Provide the (x, y) coordinate of the cell's center where the given text is located.  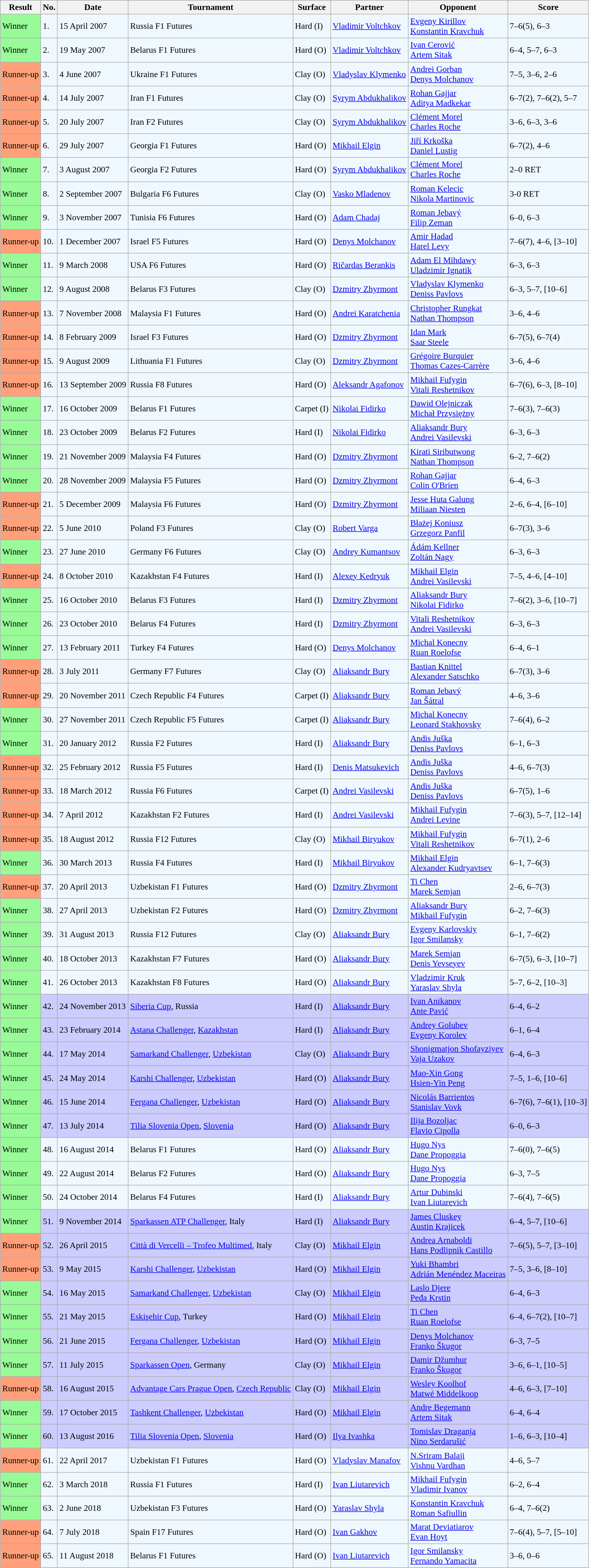
Andrey Golubev Evgeny Korolev (458, 1030)
28. (49, 671)
Laslo Djere Peđa Krstin (458, 1293)
7. (49, 170)
6–4, 5–7, [10–6] (548, 1221)
Uzbekistan F3 Futures (210, 1507)
Georgia F1 Futures (210, 145)
Bulgaria F6 Futures (210, 193)
1–6, 6–3, [10–4] (548, 1436)
20 November 2011 (93, 695)
16 October 2009 (93, 409)
6–2, 6–4 (548, 1484)
7–6(7), 4–6, [3–10] (548, 241)
25. (49, 600)
40. (49, 959)
Robert Varga (370, 528)
2 September 2007 (93, 193)
18. (49, 432)
Ukraine F1 Futures (210, 74)
Israel F5 Futures (210, 241)
7–6(5), 6–3 (548, 26)
33. (49, 791)
25 February 2012 (93, 767)
7–6(4), 5–7, [5–10] (548, 1532)
Aliaksandr Bury Mikhail Fufygin (458, 911)
34. (49, 815)
53. (49, 1269)
6–7(6), 6–3, [8–10] (548, 384)
Vladzimir Kruk Yaraslav Shyla (458, 982)
27 April 2013 (93, 911)
16 May 2015 (93, 1293)
6–4, 6–7(2), [10–7] (548, 1316)
4–6, 6–7(3) (548, 767)
14. (49, 336)
Malaysia F1 Futures (210, 313)
62. (49, 1484)
37. (49, 886)
12. (49, 289)
52. (49, 1245)
4 June 2007 (93, 74)
16 October 2010 (93, 600)
Aliaksandr Bury Andrei Vasilevski (458, 432)
Poland F3 Futures (210, 528)
2–6, 6–7(3) (548, 886)
21 May 2015 (93, 1316)
Konstantin Kravchuk Roman Safiullin (458, 1507)
5 June 2010 (93, 528)
13 February 2011 (93, 647)
Andre Begemann Artem Sitak (458, 1412)
Eskişehir Cup, Turkey (210, 1316)
Czech Republic F4 Futures (210, 695)
Roman Kelecic Nikola Martinovic (458, 193)
7–6(4), 6–2 (548, 719)
24 October 2014 (93, 1197)
Ričardas Berankis (370, 265)
Mikhail Fufygin Vladimir Ivanov (458, 1484)
5 December 2009 (93, 504)
Grégoire Burquier Thomas Cazes-Carrère (458, 361)
22 April 2017 (93, 1460)
18 October 2013 (93, 959)
18 August 2012 (93, 839)
Rohan Gajjar Aditya Madkekar (458, 97)
3–6, 0–6 (548, 1555)
7–6(5), 5–7, [3–10] (548, 1245)
Shonigmatjon Shofayziyev Vaja Uzakov (458, 1054)
11 August 2018 (93, 1555)
31. (49, 743)
60. (49, 1436)
Russia F5 Futures (210, 767)
4–6, 5–7 (548, 1460)
Nicolás Barrientos Stanislav Vovk (458, 1102)
Jiří Krkoška Daniel Lustig (458, 145)
6–4, 7–6(2) (548, 1507)
USA F6 Futures (210, 265)
21 November 2009 (93, 456)
N.Sriram Balaji Vishnu Vardhan (458, 1460)
23 October 2009 (93, 432)
27 June 2010 (93, 552)
3 March 2018 (93, 1484)
Vladyslav Klymenko (370, 74)
31 August 2013 (93, 934)
6–4, 6–2 (548, 1006)
6–1, 7–6(3) (548, 863)
Ilija Bozoljac Flavio Cipolla (458, 1125)
16. (49, 384)
Kirati Siributwong Nathan Thompson (458, 456)
4–6, 6–3, [7–10] (548, 1389)
14 July 2007 (93, 97)
Andrei Gorban Denys Molchanov (458, 74)
54. (49, 1293)
23 October 2010 (93, 624)
20. (49, 480)
Uzbekistan F2 Futures (210, 911)
Kazakhstan F8 Futures (210, 982)
Michal Konecny Leonard Stakhovsky (458, 719)
Rohan Gajjar Colin O'Brien (458, 480)
6–1, 6–4 (548, 1030)
Artur Dubinski Ivan Liutarevich (458, 1197)
Russia F8 Futures (210, 384)
Result (21, 7)
7 April 2012 (93, 815)
Opponent (458, 7)
3 August 2007 (93, 170)
Russia F4 Futures (210, 863)
Ádám Kellner Zoltán Nagy (458, 552)
Michal Konecny Ruan Roelofse (458, 647)
6–7(2), 7–6(2), 5–7 (548, 97)
Advantage Cars Prague Open, Czech Republic (210, 1389)
36. (49, 863)
Andrei Karatchenia (370, 313)
26 October 2013 (93, 982)
Alexey Kedryuk (370, 576)
Roman Jebavý Jan Šátral (458, 695)
Wesley Koolhof Matwé Middelkoop (458, 1389)
Mao-Xin Gong Hsien-Yin Peng (458, 1077)
Sparkassen Open, Germany (210, 1364)
Aleksandr Agafonov (370, 384)
20 April 2013 (93, 886)
23 February 2014 (93, 1030)
6–7(1), 2–6 (548, 839)
22. (49, 528)
30 March 2013 (93, 863)
49. (49, 1173)
47. (49, 1125)
30. (49, 719)
Adam Chadaj (370, 217)
6–7(5), 6–7(4) (548, 336)
6–1, 6–3 (548, 743)
6–2, 7–6(2) (548, 456)
2–0 RET (548, 170)
8. (49, 193)
Kazakhstan F7 Futures (210, 959)
13 September 2009 (93, 384)
Kazakhstan F4 Futures (210, 576)
Evgeny Karlovskiy Igor Smilansky (458, 934)
46. (49, 1102)
10. (49, 241)
32. (49, 767)
Tomislav Draganja Nino Serdarušić (458, 1436)
64. (49, 1532)
13 July 2014 (93, 1125)
44. (49, 1054)
7 July 2018 (93, 1532)
56. (49, 1341)
8 February 2009 (93, 336)
11 July 2015 (93, 1364)
6–2, 7–6(3) (548, 911)
Score (548, 7)
15. (49, 361)
Andrea Arnaboldi Hans Podlipnik Castillo (458, 1245)
Turkey F4 Futures (210, 647)
59. (49, 1412)
Surface (312, 7)
7–6(0), 7–6(5) (548, 1150)
Città di Vercelli – Trofeo Multimed, Italy (210, 1245)
Spain F17 Futures (210, 1532)
Jesse Huta Galung Miliaan Niesten (458, 504)
28 November 2009 (93, 480)
13. (49, 313)
Yuki Bhambri Adrián Menéndez Maceiras (458, 1269)
3. (49, 74)
9. (49, 217)
Vitali Reshetnikov Andrei Vasilevski (458, 624)
Damir Džumhur Franko Škugor (458, 1364)
Mikhail Elgin Alexander Kudryavtsev (458, 863)
20 July 2007 (93, 122)
No. (49, 7)
16 August 2014 (93, 1150)
55. (49, 1316)
6–1, 7–6(2) (548, 934)
Malaysia F5 Futures (210, 480)
29. (49, 695)
9 August 2009 (93, 361)
21 June 2015 (93, 1341)
2. (49, 50)
27. (49, 647)
Mikhail Fufygin Andrei Levine (458, 815)
Aliaksandr Bury Nikolai Fidirko (458, 600)
6–4, 6–4 (548, 1412)
7–5, 3–6, [8–10] (548, 1269)
James Cluskey Austin Krajicek (458, 1221)
19 May 2007 (93, 50)
11. (49, 265)
17 May 2014 (93, 1054)
29 July 2007 (93, 145)
Vladyslav Klymenko Deniss Pavlovs (458, 289)
Ivan Gakhov (370, 1532)
Ivan Cerović Artem Sitak (458, 50)
Evgeny Kirillov Konstantin Kravchuk (458, 26)
2 June 2018 (93, 1507)
Denis Matsukevich (370, 767)
Idan Mark Saar Steele (458, 336)
Iran F1 Futures (210, 97)
41. (49, 982)
7–6(3), 5–7, [12–14] (548, 815)
Vasko Mladenov (370, 193)
3 July 2011 (93, 671)
Tashkent Challenger, Uzbekistan (210, 1412)
24. (49, 576)
5. (49, 122)
Ti Chen Ruan Roelofse (458, 1316)
Astana Challenger, Kazakhstan (210, 1030)
17. (49, 409)
6–3, 5–7, [10–6] (548, 289)
4. (49, 97)
Adam El Mihdawy Uladzimir Ignatik (458, 265)
3–6, 6–3, 3–6 (548, 122)
42. (49, 1006)
24 May 2014 (93, 1077)
1 December 2007 (93, 241)
15 June 2014 (93, 1102)
Tournament (210, 7)
20 January 2012 (93, 743)
3 November 2007 (93, 217)
Germany F6 Futures (210, 552)
24 November 2013 (93, 1006)
3-0 RET (548, 193)
51. (49, 1221)
58. (49, 1389)
Lithuania F1 Futures (210, 361)
2–6, 6–4, [6–10] (548, 504)
Malaysia F6 Futures (210, 504)
Russia F2 Futures (210, 743)
Iran F2 Futures (210, 122)
Date (93, 7)
6–4, 5–7, 6–3 (548, 50)
6–7(5), 1–6 (548, 791)
26 April 2015 (93, 1245)
48. (49, 1150)
17 October 2015 (93, 1412)
Marek Semjan Denis Yevseyev (458, 959)
Roman Jebavý Filip Zeman (458, 217)
Bastian Knittel Alexander Satschko (458, 671)
7–5, 4–6, [4–10] (548, 576)
5–7, 6–2, [10–3] (548, 982)
63. (49, 1507)
8 October 2010 (93, 576)
Mikhail Elgin Andrei Vasilevski (458, 576)
Partner (370, 7)
4–6, 3–6 (548, 695)
3–6, 6–1, [10–5] (548, 1364)
22 August 2014 (93, 1173)
61. (49, 1460)
Sparkassen ATP Challenger, Italy (210, 1221)
16 August 2015 (93, 1389)
9 March 2008 (93, 265)
50. (49, 1197)
9 August 2008 (93, 289)
Denys Molchanov Franko Škugor (458, 1341)
7–6(4), 7–6(5) (548, 1197)
19. (49, 456)
7–6(2), 3–6, [10–7] (548, 600)
45. (49, 1077)
9 November 2014 (93, 1221)
39. (49, 934)
Ti Chen Marek Semjan (458, 886)
Tunisia F6 Futures (210, 217)
27 November 2011 (93, 719)
15 April 2007 (93, 26)
38. (49, 911)
Igor Smilansky Fernando Yamacita (458, 1555)
7–5, 3–6, 2–6 (548, 74)
Amir Hadad Harel Levy (458, 241)
Kazakhstan F2 Futures (210, 815)
1. (49, 26)
21. (49, 504)
Siberia Cup, Russia (210, 1006)
13 August 2016 (93, 1436)
Dawid Olejniczak Michał Przysiężny (458, 409)
7–6(3), 7–6(3) (548, 409)
6–7(5), 6–3, [10–7] (548, 959)
7 November 2008 (93, 313)
Marat Deviatiarov Evan Hoyt (458, 1532)
Błażej Koniusz Grzegorz Panfil (458, 528)
Czech Republic F5 Futures (210, 719)
Germany F7 Futures (210, 671)
Russia F6 Futures (210, 791)
Andrey Kumantsov (370, 552)
6–7(6), 7–6(1), [10–3] (548, 1102)
Vladyslav Manafov (370, 1460)
Ilya Ivashka (370, 1436)
Ivan Anikanov Ante Pavić (458, 1006)
Israel F3 Futures (210, 336)
7–5, 1–6, [10–6] (548, 1077)
6–4, 6–1 (548, 647)
43. (49, 1030)
Malaysia F4 Futures (210, 456)
65. (49, 1555)
Yaraslav Shyla (370, 1507)
Georgia F2 Futures (210, 170)
35. (49, 839)
57. (49, 1364)
18 March 2012 (93, 791)
6–7(2), 4–6 (548, 145)
23. (49, 552)
9 May 2015 (93, 1269)
6. (49, 145)
Christopher Rungkat Nathan Thompson (458, 313)
26. (49, 624)
